Locate the cell with the specified text and output its [x, y] center coordinate. 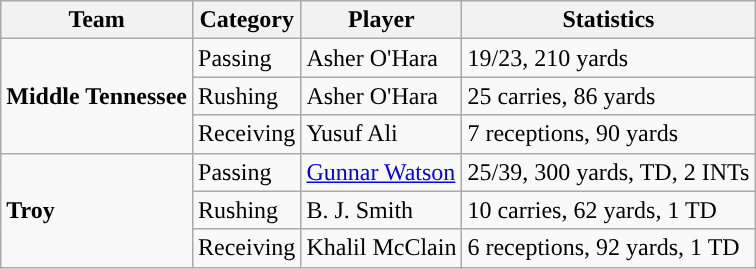
7 receptions, 90 yards [608, 134]
Yusuf Ali [382, 134]
B. J. Smith [382, 210]
Team [97, 20]
Gunnar Watson [382, 172]
Middle Tennessee [97, 96]
10 carries, 62 yards, 1 TD [608, 210]
Category [247, 20]
Khalil McClain [382, 248]
25/39, 300 yards, TD, 2 INTs [608, 172]
25 carries, 86 yards [608, 96]
6 receptions, 92 yards, 1 TD [608, 248]
Player [382, 20]
Troy [97, 210]
Statistics [608, 20]
19/23, 210 yards [608, 58]
